Output the [x, y] coordinate of the center of the cell containing the given text.  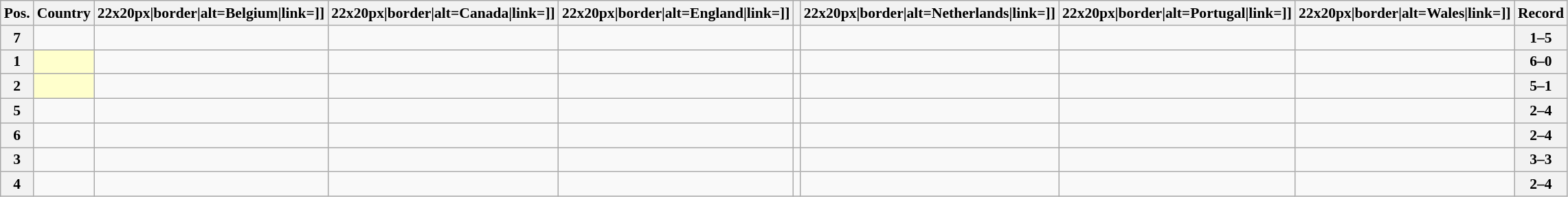
22x20px|border|alt=Netherlands|link=]] [930, 13]
22x20px|border|alt=Canada|link=]] [443, 13]
2 [17, 86]
1–5 [1541, 38]
6–0 [1541, 62]
3–3 [1541, 160]
22x20px|border|alt=Wales|link=]] [1404, 13]
3 [17, 160]
22x20px|border|alt=England|link=]] [676, 13]
5 [17, 111]
1 [17, 62]
Country [64, 13]
22x20px|border|alt=Portugal|link=]] [1177, 13]
22x20px|border|alt=Belgium|link=]] [211, 13]
6 [17, 135]
Record [1541, 13]
5–1 [1541, 86]
7 [17, 38]
4 [17, 185]
Pos. [17, 13]
